Extract the [x, y] coordinate from the center of the cell holding the provided text.  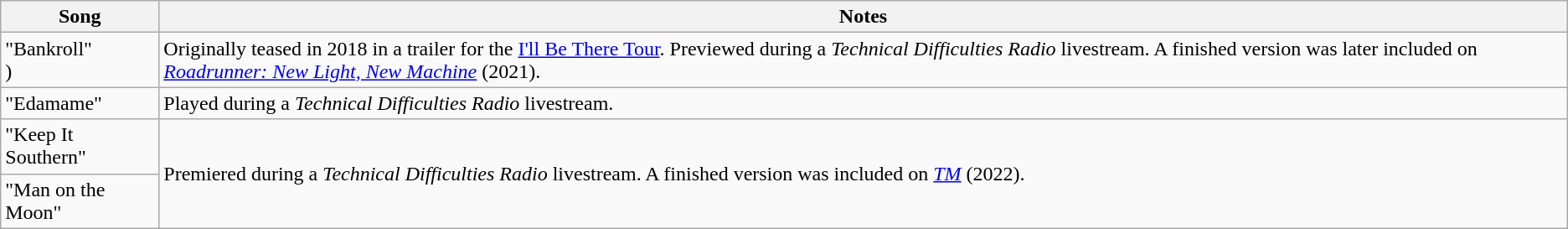
Notes [863, 17]
"Man on the Moon" [80, 201]
"Keep It Southern" [80, 146]
Premiered during a Technical Difficulties Radio livestream. A finished version was included on TM (2022). [863, 174]
"Bankroll") [80, 60]
Song [80, 17]
Played during a Technical Difficulties Radio livestream. [863, 103]
"Edamame" [80, 103]
